Output the [x, y] coordinate of the center of the cell containing the given text.  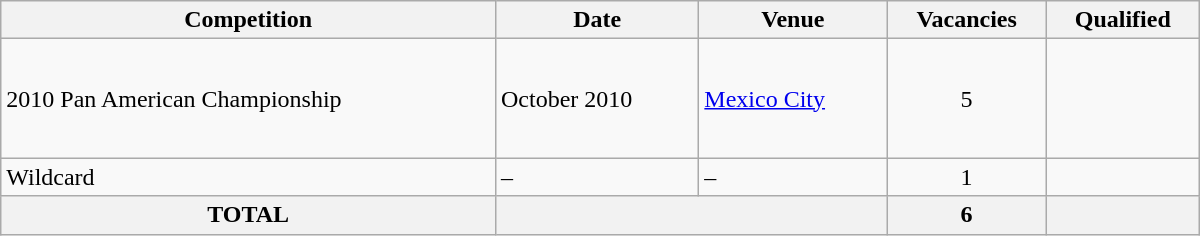
Qualified [1122, 20]
October 2010 [596, 98]
Vacancies [966, 20]
2010 Pan American Championship [248, 98]
Mexico City [793, 98]
1 [966, 177]
Competition [248, 20]
5 [966, 98]
Wildcard [248, 177]
Venue [793, 20]
6 [966, 215]
TOTAL [248, 215]
Date [596, 20]
